Find where the given text appears and provide that cell's center as (X, Y) coordinate. 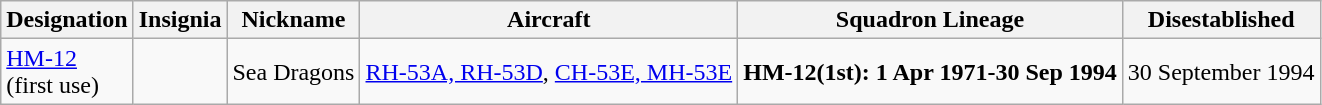
RH-53A, RH-53D, CH-53E, MH-53E (549, 72)
Sea Dragons (294, 72)
Disestablished (1221, 20)
Insignia (180, 20)
HM-12(first use) (67, 72)
Squadron Lineage (930, 20)
Aircraft (549, 20)
30 September 1994 (1221, 72)
Designation (67, 20)
Nickname (294, 20)
HM-12(1st): 1 Apr 1971-30 Sep 1994 (930, 72)
